Detect which cell encompasses the target text, then output its (X, Y) center coordinate. 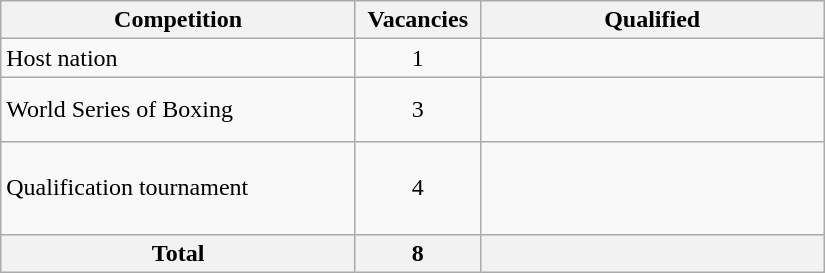
World Series of Boxing (178, 110)
1 (418, 58)
4 (418, 188)
3 (418, 110)
Qualification tournament (178, 188)
Total (178, 253)
Vacancies (418, 20)
Host nation (178, 58)
Qualified (652, 20)
8 (418, 253)
Competition (178, 20)
